Identify which cell holds the provided text, then report its [x, y] central coordinate. 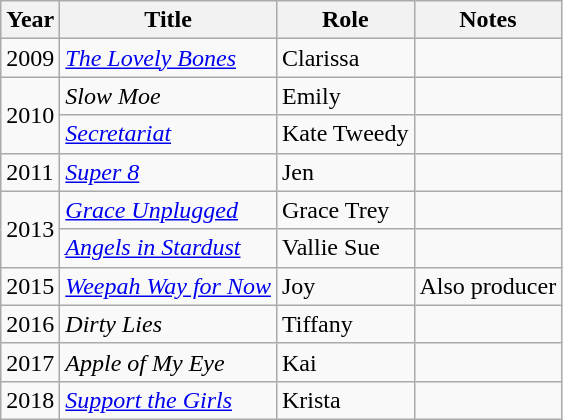
Grace Unplugged [168, 210]
Joy [345, 286]
Notes [488, 20]
Slow Moe [168, 96]
Year [30, 20]
2017 [30, 362]
2015 [30, 286]
Weepah Way for Now [168, 286]
Also producer [488, 286]
Clarissa [345, 58]
Kate Tweedy [345, 134]
Role [345, 20]
2018 [30, 400]
Kai [345, 362]
2010 [30, 115]
Krista [345, 400]
Jen [345, 172]
Dirty Lies [168, 324]
Support the Girls [168, 400]
Emily [345, 96]
Tiffany [345, 324]
2011 [30, 172]
Angels in Stardust [168, 248]
2009 [30, 58]
2013 [30, 229]
The Lovely Bones [168, 58]
Apple of My Eye [168, 362]
Super 8 [168, 172]
Secretariat [168, 134]
2016 [30, 324]
Grace Trey [345, 210]
Vallie Sue [345, 248]
Title [168, 20]
